Output the (X, Y) coordinate of the center of the cell containing the given text.  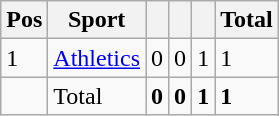
Athletics (97, 58)
Sport (97, 20)
Pos (24, 20)
